For the text-containing cell, return its midpoint in [X, Y] coordinate format. 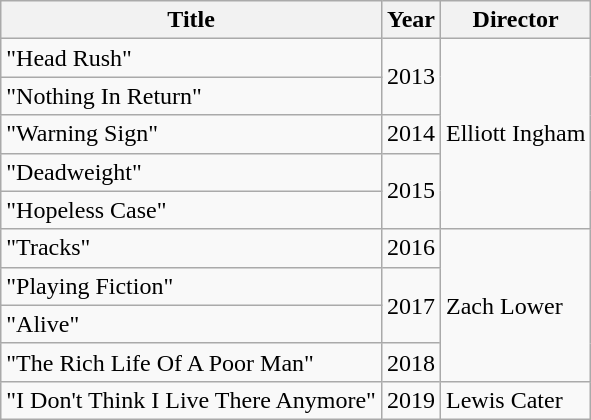
"Warning Sign" [192, 134]
Director [516, 20]
2019 [410, 400]
"Alive" [192, 324]
Elliott Ingham [516, 134]
"Deadweight" [192, 172]
"I Don't Think I Live There Anymore" [192, 400]
"Playing Fiction" [192, 286]
Zach Lower [516, 305]
"The Rich Life Of A Poor Man" [192, 362]
2013 [410, 77]
"Tracks" [192, 248]
2018 [410, 362]
"Hopeless Case" [192, 210]
2015 [410, 191]
Year [410, 20]
Title [192, 20]
"Nothing In Return" [192, 96]
2017 [410, 305]
"Head Rush" [192, 58]
2014 [410, 134]
Lewis Cater [516, 400]
2016 [410, 248]
